Determine the [X, Y] coordinate at the center of the cell enclosing the given text.  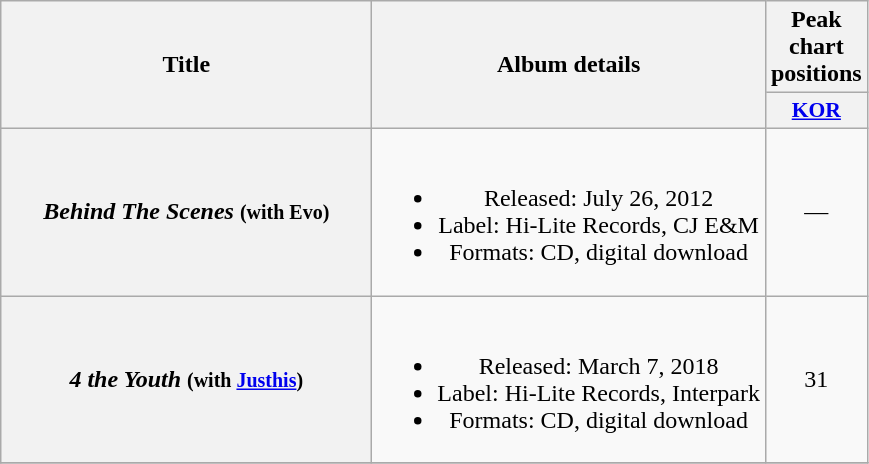
31 [816, 380]
Title [186, 65]
Peak chart positions [816, 47]
4 the Youth (with Justhis) [186, 380]
— [816, 212]
Album details [569, 65]
Released: July 26, 2012Label: Hi-Lite Records, CJ E&MFormats: CD, digital download [569, 212]
KOR [816, 111]
Released: March 7, 2018Label: Hi-Lite Records, InterparkFormats: CD, digital download [569, 380]
Behind The Scenes (with Evo) [186, 212]
